Detect which cell encompasses the target text, then output its (X, Y) center coordinate. 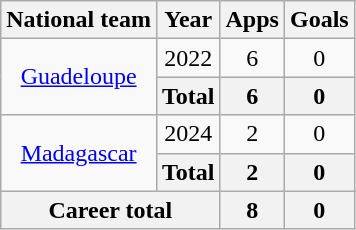
8 (252, 210)
Goals (319, 20)
Guadeloupe (79, 77)
National team (79, 20)
2024 (188, 134)
Career total (110, 210)
2022 (188, 58)
Year (188, 20)
Apps (252, 20)
Madagascar (79, 153)
